Find where the given text appears and provide that cell's center as (X, Y) coordinate. 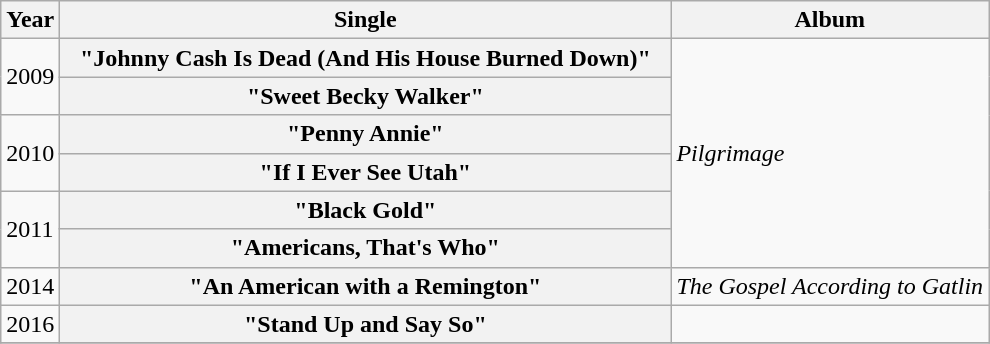
"Penny Annie" (366, 134)
"Sweet Becky Walker" (366, 96)
"If I Ever See Utah" (366, 172)
2014 (30, 286)
Album (830, 20)
"Black Gold" (366, 210)
2016 (30, 324)
"Johnny Cash Is Dead (And His House Burned Down)" (366, 58)
The Gospel According to Gatlin (830, 286)
2009 (30, 77)
Single (366, 20)
2010 (30, 153)
"Americans, That's Who" (366, 248)
"An American with a Remington" (366, 286)
Pilgrimage (830, 153)
Year (30, 20)
"Stand Up and Say So" (366, 324)
2011 (30, 229)
